For the text-containing cell, return its midpoint in [x, y] coordinate format. 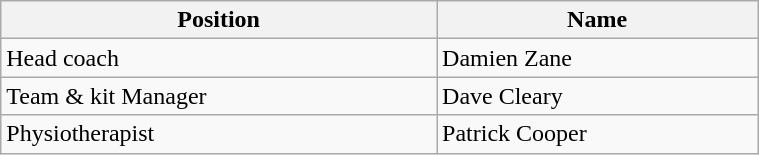
Name [598, 20]
Patrick Cooper [598, 134]
Dave Cleary [598, 96]
Damien Zane [598, 58]
Head coach [219, 58]
Position [219, 20]
Team & kit Manager [219, 96]
Physiotherapist [219, 134]
